Search for the cell housing the specified text and yield its [x, y] center coordinate. 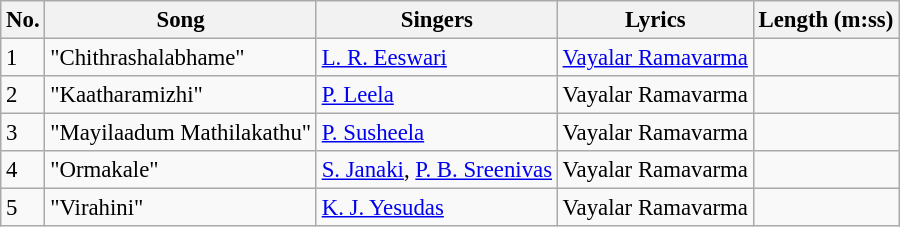
4 [23, 170]
Song [181, 20]
Singers [436, 20]
L. R. Eeswari [436, 58]
2 [23, 95]
S. Janaki, P. B. Sreenivas [436, 170]
Length (m:ss) [826, 20]
"Ormakale" [181, 170]
"Chithrashalabhame" [181, 58]
"Kaatharamizhi" [181, 95]
5 [23, 208]
Lyrics [655, 20]
P. Leela [436, 95]
3 [23, 133]
"Mayilaadum Mathilakathu" [181, 133]
No. [23, 20]
1 [23, 58]
P. Susheela [436, 133]
"Virahini" [181, 208]
K. J. Yesudas [436, 208]
